For the text-containing cell, return its midpoint in [x, y] coordinate format. 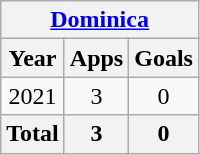
Dominica [100, 20]
Total [33, 134]
2021 [33, 96]
Apps [96, 58]
Year [33, 58]
Goals [164, 58]
